Detect which cell encompasses the target text, then output its (X, Y) center coordinate. 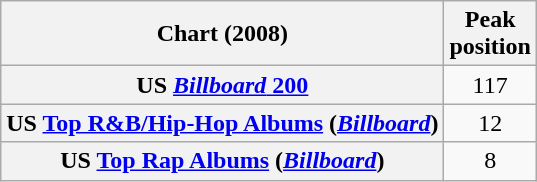
US Top R&B/Hip-Hop Albums (Billboard) (222, 123)
8 (490, 161)
12 (490, 123)
US Top Rap Albums (Billboard) (222, 161)
Peakposition (490, 34)
US Billboard 200 (222, 85)
117 (490, 85)
Chart (2008) (222, 34)
